Capture the cell that displays the provided text and extract its [x, y] central coordinate. 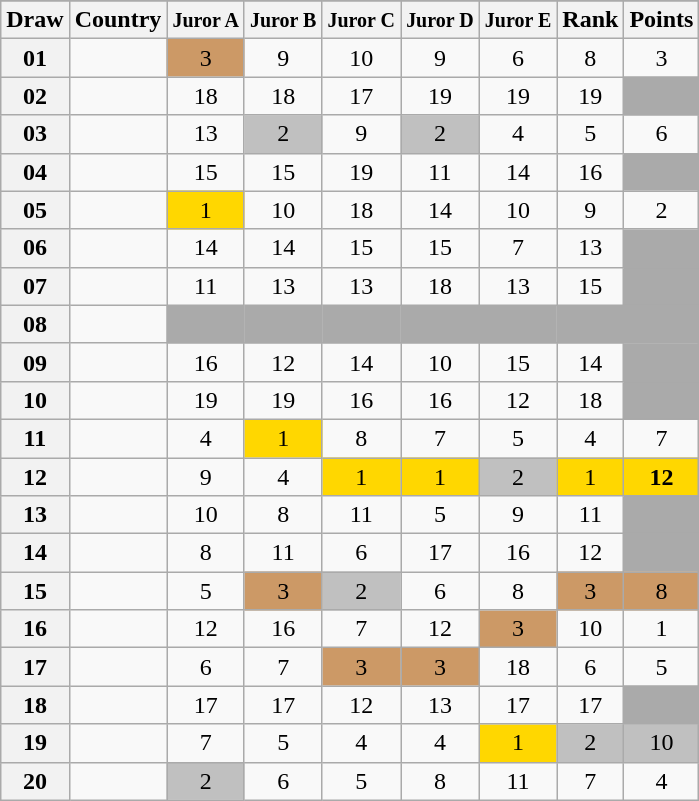
Draw [35, 20]
03 [35, 134]
Rank [590, 20]
02 [35, 96]
20 [35, 781]
09 [35, 362]
01 [35, 58]
04 [35, 172]
05 [35, 210]
Juror B [283, 20]
Country [118, 20]
07 [35, 286]
Juror C [362, 20]
08 [35, 324]
Points [662, 20]
Juror D [440, 20]
Juror E [518, 20]
06 [35, 248]
Juror A [206, 20]
